Pinpoint the cell where the given text exists, returning its [x, y] midpoint coordinate. 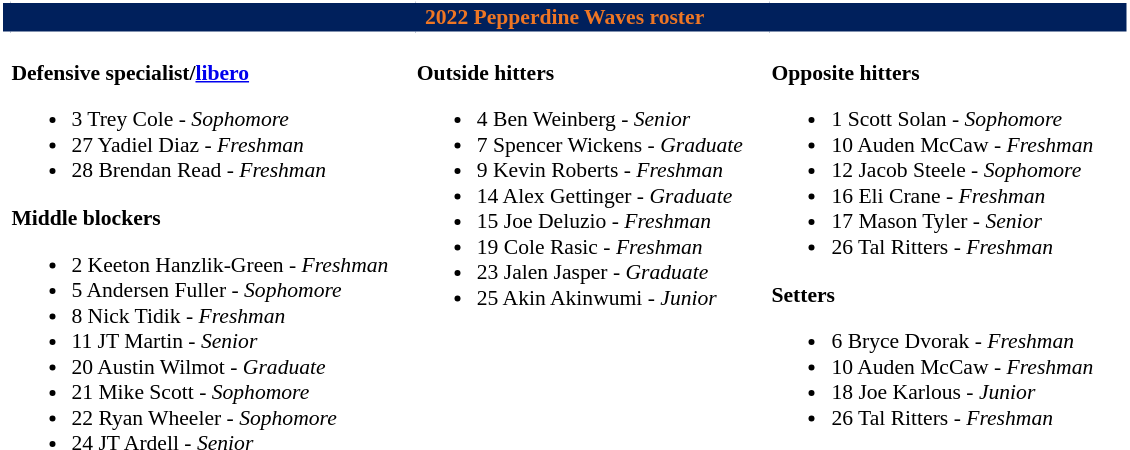
2022 Pepperdine Waves roster [565, 18]
